Search for the cell housing the specified text and yield its [x, y] center coordinate. 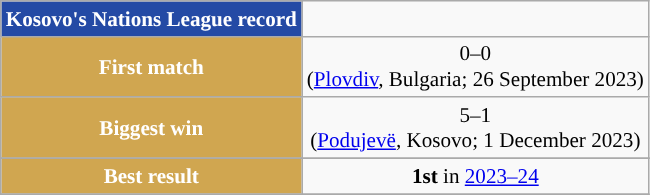
1st in 2023–24 [476, 176]
Biggest win [152, 128]
Kosovo's Nations League record [152, 18]
0–0 (Plovdiv, Bulgaria; 26 September 2023) [476, 66]
5–1 (Podujevë, Kosovo; 1 December 2023) [476, 128]
First match [152, 66]
Best result [152, 176]
